Detect which cell encompasses the target text, then output its (X, Y) center coordinate. 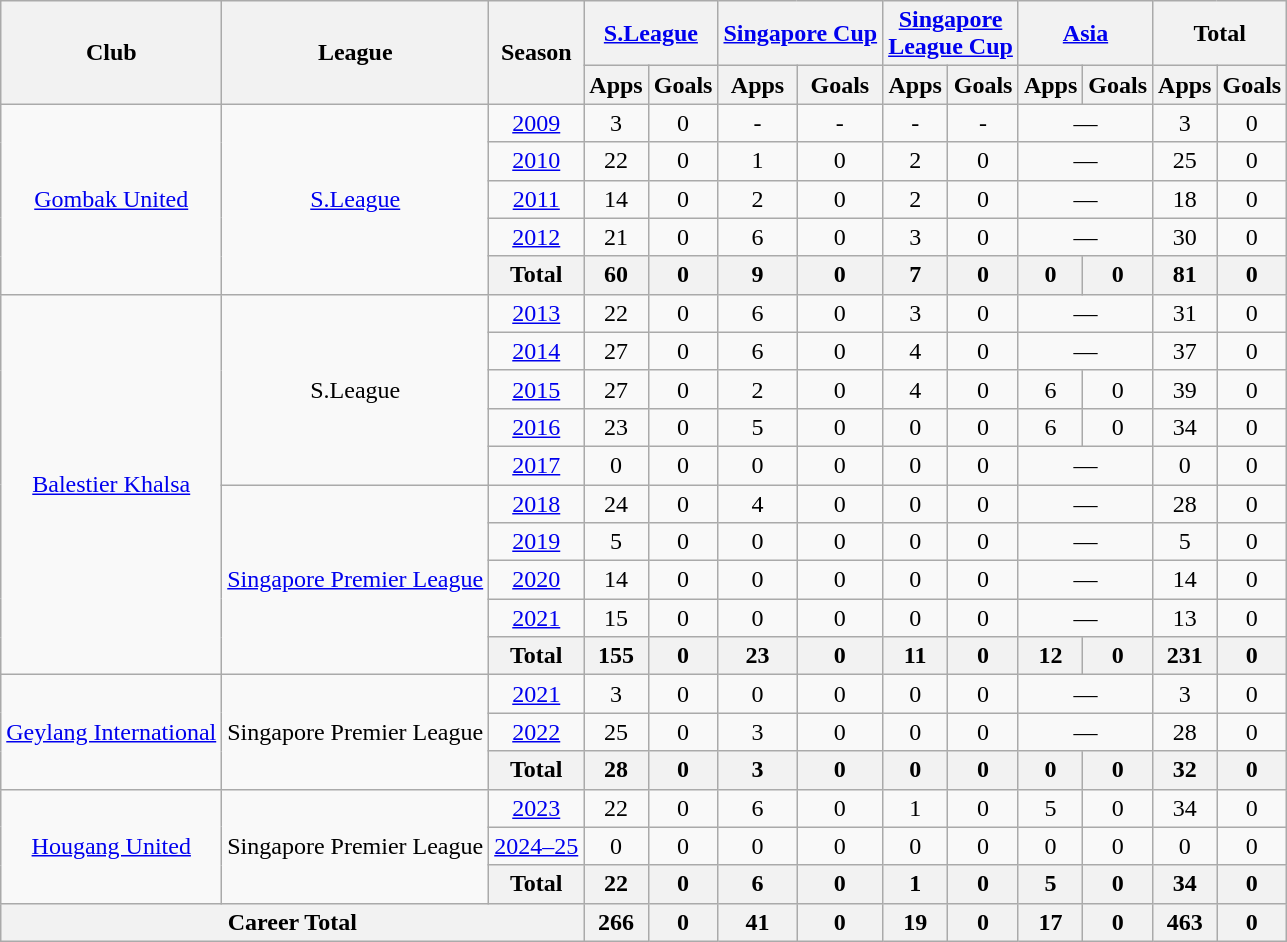
37 (1185, 351)
12 (1050, 656)
31 (1185, 313)
39 (1185, 389)
21 (616, 237)
60 (616, 275)
2022 (536, 732)
2015 (536, 389)
2013 (536, 313)
2011 (536, 199)
Geylang International (112, 732)
13 (1185, 618)
15 (616, 618)
2012 (536, 237)
32 (1185, 770)
Hougang United (112, 846)
2009 (536, 123)
2023 (536, 808)
24 (616, 503)
Season (536, 52)
Gombak United (112, 199)
Singapore Cup (800, 34)
30 (1185, 237)
231 (1185, 656)
463 (1185, 922)
2010 (536, 161)
18 (1185, 199)
Career Total (292, 922)
2017 (536, 465)
11 (916, 656)
17 (1050, 922)
2020 (536, 580)
2016 (536, 427)
SingaporeLeague Cup (951, 34)
7 (916, 275)
2024–25 (536, 846)
2019 (536, 542)
2018 (536, 503)
Club (112, 52)
Balestier Khalsa (112, 484)
19 (916, 922)
81 (1185, 275)
41 (758, 922)
9 (758, 275)
155 (616, 656)
2014 (536, 351)
266 (616, 922)
Asia (1085, 34)
League (356, 52)
